For the text-containing cell, return its midpoint in [x, y] coordinate format. 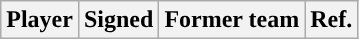
Player [40, 20]
Signed [118, 20]
Ref. [332, 20]
Former team [232, 20]
